Pinpoint the cell where the given text exists, returning its [x, y] midpoint coordinate. 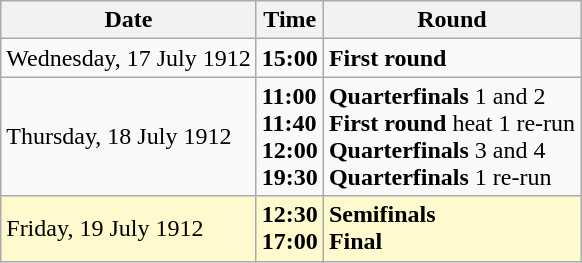
Thursday, 18 July 1912 [129, 136]
Wednesday, 17 July 1912 [129, 58]
15:00 [290, 58]
Round [452, 20]
SemifinalsFinal [452, 228]
First round [452, 58]
Quarterfinals 1 and 2First round heat 1 re-runQuarterfinals 3 and 4Quarterfinals 1 re-run [452, 136]
12:3017:00 [290, 228]
Date [129, 20]
Friday, 19 July 1912 [129, 228]
11:0011:4012:0019:30 [290, 136]
Time [290, 20]
